For the text-containing cell, return its midpoint in (x, y) coordinate format. 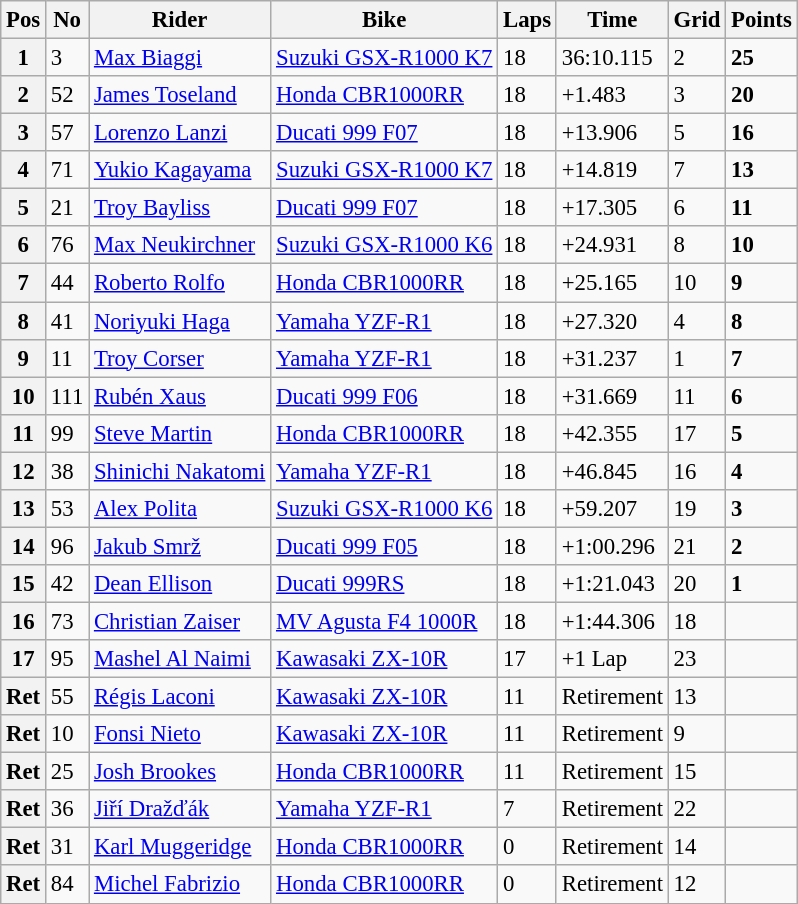
Jakub Smrž (180, 546)
73 (68, 621)
36 (68, 809)
Rider (180, 20)
Shinichi Nakatomi (180, 471)
55 (68, 697)
Alex Polita (180, 509)
+1:00.296 (612, 546)
Dean Ellison (180, 584)
Steve Martin (180, 433)
+14.819 (612, 170)
Mashel Al Naimi (180, 659)
Josh Brookes (180, 772)
Jiří Dražďák (180, 809)
+42.355 (612, 433)
Ducati 999 F06 (384, 396)
Noriyuki Haga (180, 321)
Ducati 999 F05 (384, 546)
Christian Zaiser (180, 621)
+1.483 (612, 95)
+1:44.306 (612, 621)
+13.906 (612, 133)
Yukio Kagayama (180, 170)
Pos (24, 20)
Rubén Xaus (180, 396)
+31.237 (612, 358)
+46.845 (612, 471)
Laps (528, 20)
Ducati 999RS (384, 584)
+17.305 (612, 208)
Max Biaggi (180, 58)
41 (68, 321)
99 (68, 433)
Lorenzo Lanzi (180, 133)
Grid (696, 20)
James Toseland (180, 95)
52 (68, 95)
+59.207 (612, 509)
38 (68, 471)
95 (68, 659)
31 (68, 847)
36:10.115 (612, 58)
+1:21.043 (612, 584)
71 (68, 170)
Régis Laconi (180, 697)
Points (762, 20)
76 (68, 245)
19 (696, 509)
Karl Muggeridge (180, 847)
53 (68, 509)
Max Neukirchner (180, 245)
44 (68, 283)
Bike (384, 20)
111 (68, 396)
MV Agusta F4 1000R (384, 621)
23 (696, 659)
+31.669 (612, 396)
Roberto Rolfo (180, 283)
42 (68, 584)
57 (68, 133)
Troy Bayliss (180, 208)
No (68, 20)
84 (68, 885)
+25.165 (612, 283)
+1 Lap (612, 659)
Time (612, 20)
+27.320 (612, 321)
22 (696, 809)
96 (68, 546)
Fonsi Nieto (180, 734)
Troy Corser (180, 358)
Michel Fabrizio (180, 885)
+24.931 (612, 245)
